Determine the [x, y] coordinate at the center of the cell enclosing the given text.  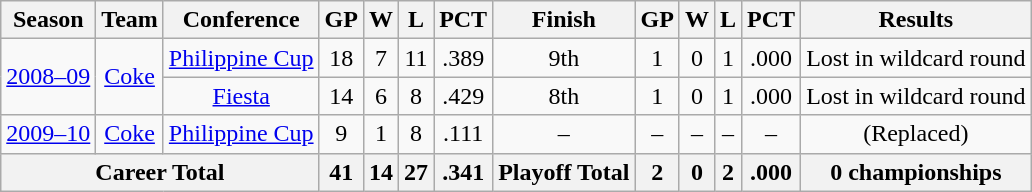
.429 [464, 96]
41 [341, 172]
.341 [464, 172]
27 [416, 172]
8th [564, 96]
7 [380, 58]
Playoff Total [564, 172]
9th [564, 58]
Season [48, 20]
Team [130, 20]
Finish [564, 20]
2009–10 [48, 134]
(Replaced) [916, 134]
Results [916, 20]
Conference [241, 20]
18 [341, 58]
6 [380, 96]
9 [341, 134]
.389 [464, 58]
Fiesta [241, 96]
11 [416, 58]
.111 [464, 134]
2008–09 [48, 77]
Career Total [160, 172]
0 championships [916, 172]
